Output the (x, y) coordinate of the center of the cell containing the given text.  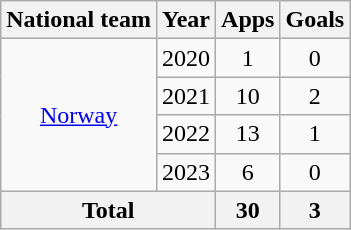
2 (315, 96)
2020 (186, 58)
3 (315, 210)
National team (79, 20)
2023 (186, 172)
Total (108, 210)
2022 (186, 134)
2021 (186, 96)
Apps (248, 20)
Norway (79, 115)
13 (248, 134)
Goals (315, 20)
Year (186, 20)
10 (248, 96)
6 (248, 172)
30 (248, 210)
